Return the [X, Y] coordinate for the center point of the cell that contains the specified text.  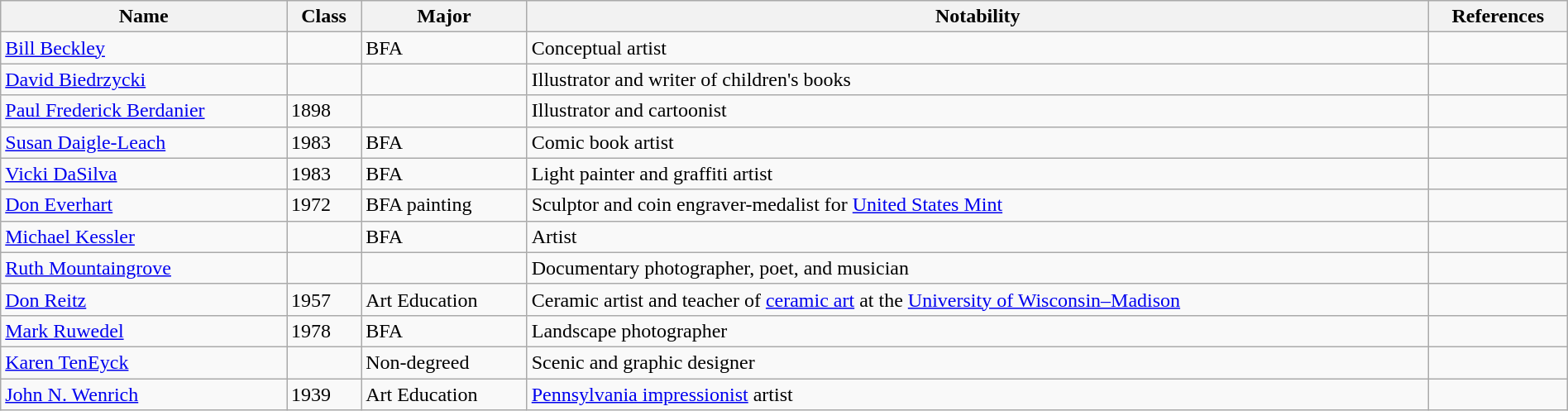
Ceramic artist and teacher of ceramic art at the University of Wisconsin–Madison [978, 299]
Michael Kessler [144, 237]
1972 [324, 205]
Class [324, 17]
Landscape photographer [978, 331]
Non-degreed [445, 362]
Mark Ruwedel [144, 331]
Illustrator and writer of children's books [978, 79]
Name [144, 17]
David Biedrzycki [144, 79]
1898 [324, 111]
1978 [324, 331]
Karen TenEyck [144, 362]
1957 [324, 299]
Artist [978, 237]
Notability [978, 17]
Sculptor and coin engraver-medalist for United States Mint [978, 205]
Scenic and graphic designer [978, 362]
Don Everhart [144, 205]
Bill Beckley [144, 48]
Susan Daigle-Leach [144, 142]
Pennsylvania impressionist artist [978, 394]
References [1498, 17]
Vicki DaSilva [144, 174]
Paul Frederick Berdanier [144, 111]
Light painter and graffiti artist [978, 174]
Illustrator and cartoonist [978, 111]
Conceptual artist [978, 48]
Documentary photographer, poet, and musician [978, 268]
Comic book artist [978, 142]
Ruth Mountaingrove [144, 268]
Major [445, 17]
John N. Wenrich [144, 394]
BFA painting [445, 205]
1939 [324, 394]
Don Reitz [144, 299]
